Extract the [x, y] coordinate from the center of the cell holding the provided text.  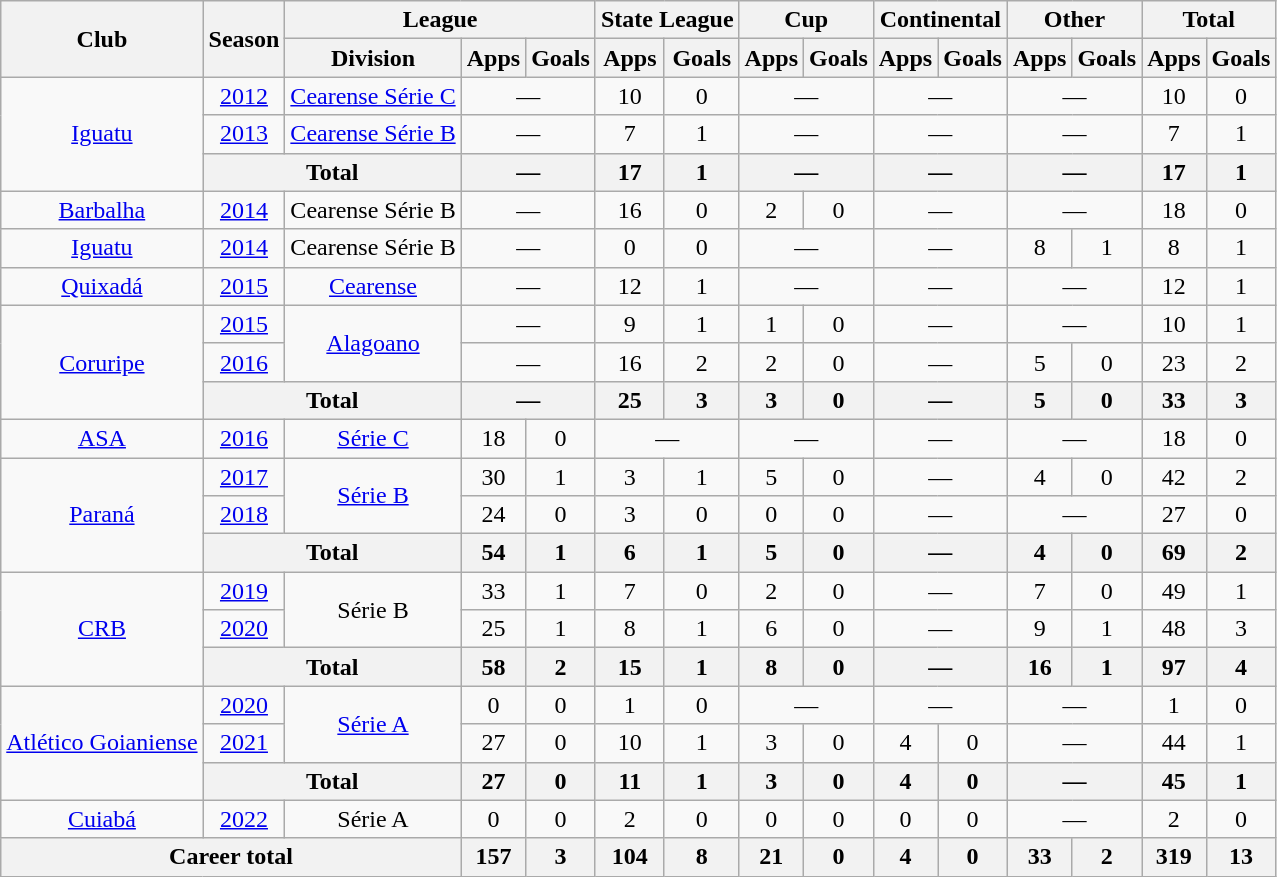
11 [630, 781]
Atlético Goianiense [102, 743]
Continental [940, 20]
CRB [102, 629]
State League [667, 20]
Club [102, 39]
2017 [244, 477]
Paraná [102, 515]
54 [493, 553]
Other [1074, 20]
49 [1174, 591]
69 [1174, 553]
Barbalha [102, 210]
2013 [244, 134]
44 [1174, 743]
42 [1174, 477]
2022 [244, 819]
13 [1241, 857]
45 [1174, 781]
Cearense Série C [373, 96]
Division [373, 58]
2018 [244, 515]
15 [630, 667]
Quixadá [102, 286]
2021 [244, 743]
Alagoano [373, 343]
58 [493, 667]
Cup [806, 20]
104 [630, 857]
24 [493, 515]
League [440, 20]
97 [1174, 667]
Coruripe [102, 362]
30 [493, 477]
23 [1174, 362]
Série C [373, 438]
48 [1174, 629]
Cuiabá [102, 819]
157 [493, 857]
2019 [244, 591]
21 [771, 857]
ASA [102, 438]
Career total [231, 857]
Season [244, 39]
2012 [244, 96]
Cearense [373, 286]
319 [1174, 857]
